Locate the cell with the specified text and output its (x, y) center coordinate. 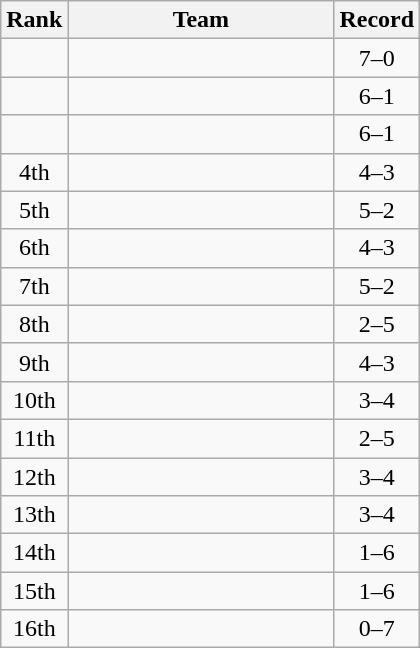
5th (34, 210)
7th (34, 286)
10th (34, 400)
4th (34, 172)
6th (34, 248)
Record (377, 20)
9th (34, 362)
Team (201, 20)
15th (34, 591)
14th (34, 553)
12th (34, 477)
16th (34, 629)
Rank (34, 20)
8th (34, 324)
13th (34, 515)
0–7 (377, 629)
11th (34, 438)
7–0 (377, 58)
